Identify which cell holds the provided text, then report its [x, y] central coordinate. 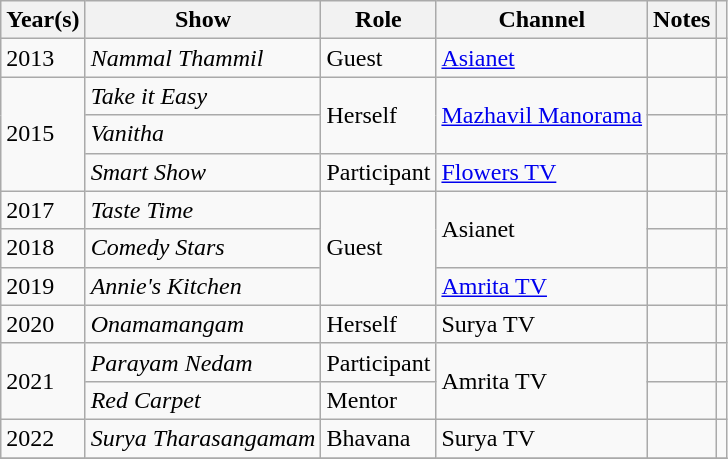
Annie's Kitchen [203, 286]
Comedy Stars [203, 248]
Taste Time [203, 210]
2017 [43, 210]
2022 [43, 438]
2021 [43, 381]
Notes [682, 20]
Vanitha [203, 134]
Red Carpet [203, 400]
Nammal Thammil [203, 58]
Smart Show [203, 172]
Channel [542, 20]
Year(s) [43, 20]
2015 [43, 134]
Bhavana [378, 438]
2013 [43, 58]
Surya Tharasangamam [203, 438]
2020 [43, 324]
Role [378, 20]
Onamamangam [203, 324]
Parayam Nedam [203, 362]
Mazhavil Manorama [542, 115]
2018 [43, 248]
Flowers TV [542, 172]
Take it Easy [203, 96]
2019 [43, 286]
Mentor [378, 400]
Show [203, 20]
